Find where the given text appears and provide that cell's center as (X, Y) coordinate. 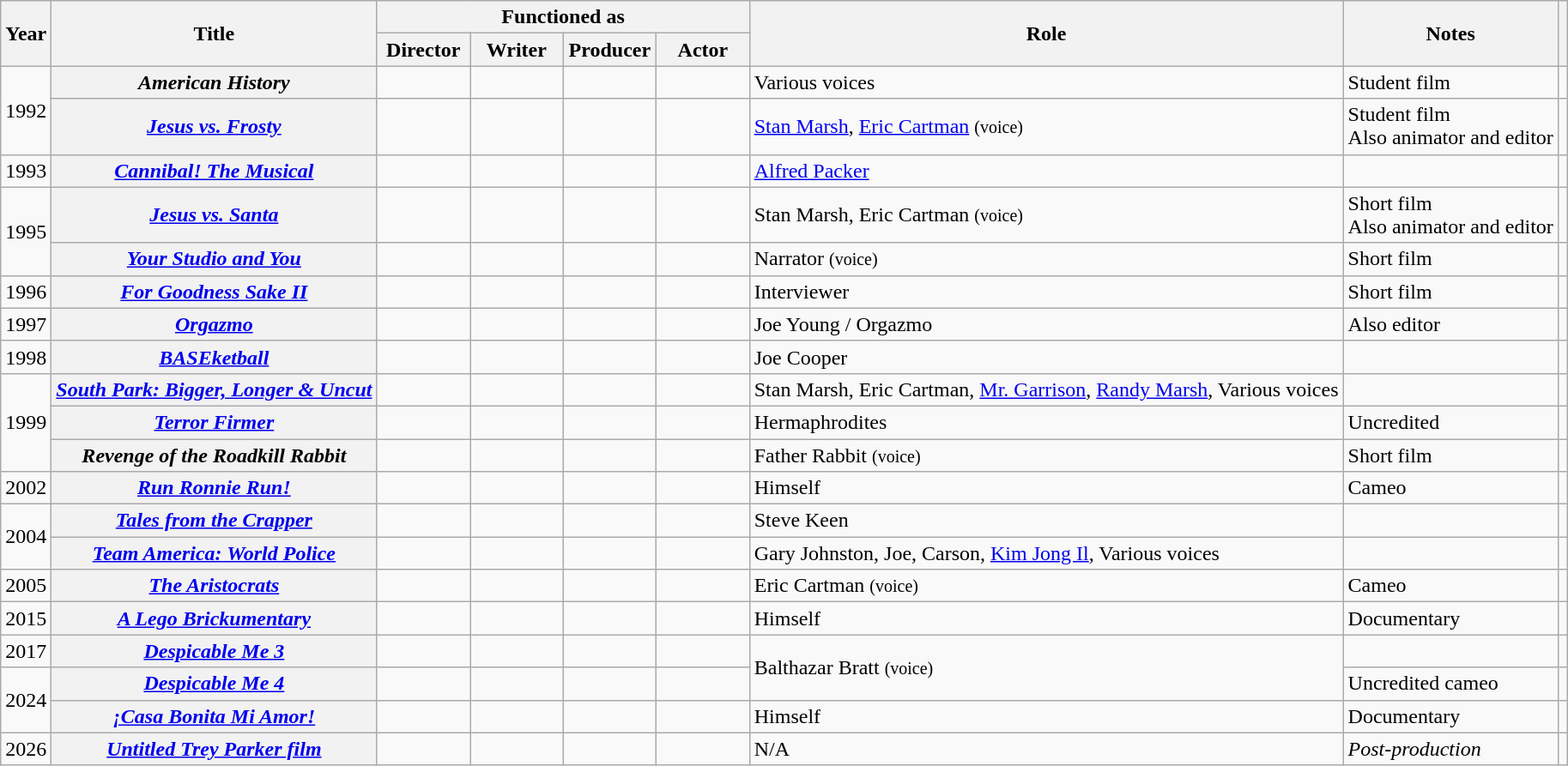
Balthazar Bratt (voice) (1046, 667)
2017 (26, 651)
Despicable Me 3 (215, 651)
Steve Keen (1046, 521)
Orgazmo (215, 324)
South Park: Bigger, Longer & Uncut (215, 389)
1993 (26, 171)
Uncredited (1450, 422)
A Lego Brickumentary (215, 618)
Jesus vs. Frosty (215, 127)
Eric Cartman (voice) (1046, 586)
¡Casa Bonita Mi Amor! (215, 716)
Producer (609, 50)
Alfred Packer (1046, 171)
Untitled Trey Parker film (215, 749)
2024 (26, 700)
2005 (26, 586)
2015 (26, 618)
Title (215, 33)
Run Ronnie Run! (215, 488)
1999 (26, 422)
Cannibal! The Musical (215, 171)
Year (26, 33)
Role (1046, 33)
Uncredited cameo (1450, 684)
1997 (26, 324)
The Aristocrats (215, 586)
N/A (1046, 749)
2004 (26, 537)
Joe Cooper (1046, 357)
Writer (517, 50)
American History (215, 82)
Narrator (voice) (1046, 259)
1998 (26, 357)
Your Studio and You (215, 259)
2002 (26, 488)
Jesus vs. Santa (215, 214)
2026 (26, 749)
Interviewer (1046, 292)
Various voices (1046, 82)
1996 (26, 292)
Actor (704, 50)
BASEketball (215, 357)
Despicable Me 4 (215, 684)
Student filmAlso animator and editor (1450, 127)
Terror Firmer (215, 422)
Revenge of the Roadkill Rabbit (215, 455)
Student film (1450, 82)
1992 (26, 110)
Gary Johnston, Joe, Carson, Kim Jong Il, Various voices (1046, 553)
Post-production (1450, 749)
Stan Marsh, Eric Cartman, Mr. Garrison, Randy Marsh, Various voices (1046, 389)
Director (424, 50)
Hermaphrodites (1046, 422)
Father Rabbit (voice) (1046, 455)
For Goodness Sake II (215, 292)
Joe Young / Orgazmo (1046, 324)
Also editor (1450, 324)
Notes (1450, 33)
Functioned as (563, 17)
Team America: World Police (215, 553)
Short filmAlso animator and editor (1450, 214)
1995 (26, 232)
Tales from the Crapper (215, 521)
